Detect which cell encompasses the target text, then output its (x, y) center coordinate. 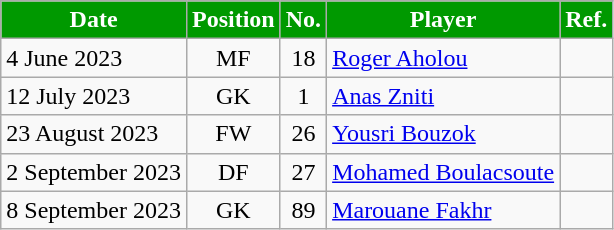
12 July 2023 (94, 96)
Position (233, 20)
18 (303, 58)
Mohamed Boulacsoute (444, 172)
2 September 2023 (94, 172)
4 June 2023 (94, 58)
8 September 2023 (94, 210)
Roger Aholou (444, 58)
Ref. (586, 20)
89 (303, 210)
23 August 2023 (94, 134)
26 (303, 134)
No. (303, 20)
Player (444, 20)
DF (233, 172)
Anas Zniti (444, 96)
FW (233, 134)
Yousri Bouzok (444, 134)
MF (233, 58)
27 (303, 172)
Date (94, 20)
Marouane Fakhr (444, 210)
1 (303, 96)
